Provide the (x, y) coordinate of the cell's center where the given text is located.  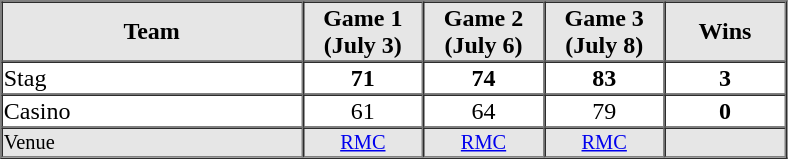
3 (726, 78)
71 (362, 78)
Game 1 (July 3) (362, 32)
Game 3 (July 8) (604, 32)
Wins (726, 32)
83 (604, 78)
79 (604, 110)
74 (484, 78)
Game 2 (July 6) (484, 32)
61 (362, 110)
64 (484, 110)
0 (726, 110)
Casino (152, 110)
Team (152, 32)
Stag (152, 78)
Venue (152, 143)
